For the text-containing cell, return its midpoint in [X, Y] coordinate format. 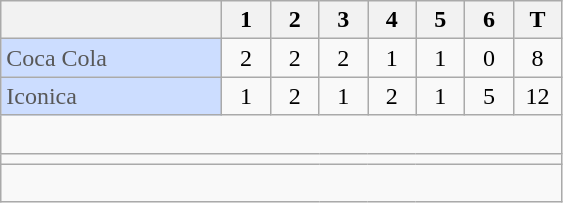
4 [392, 20]
3 [344, 20]
Coca Cola [112, 58]
T [538, 20]
8 [538, 58]
12 [538, 96]
Iconica [112, 96]
6 [490, 20]
0 [490, 58]
